Scan for the cell matching the given text and deliver its (x, y) coordinate at center. 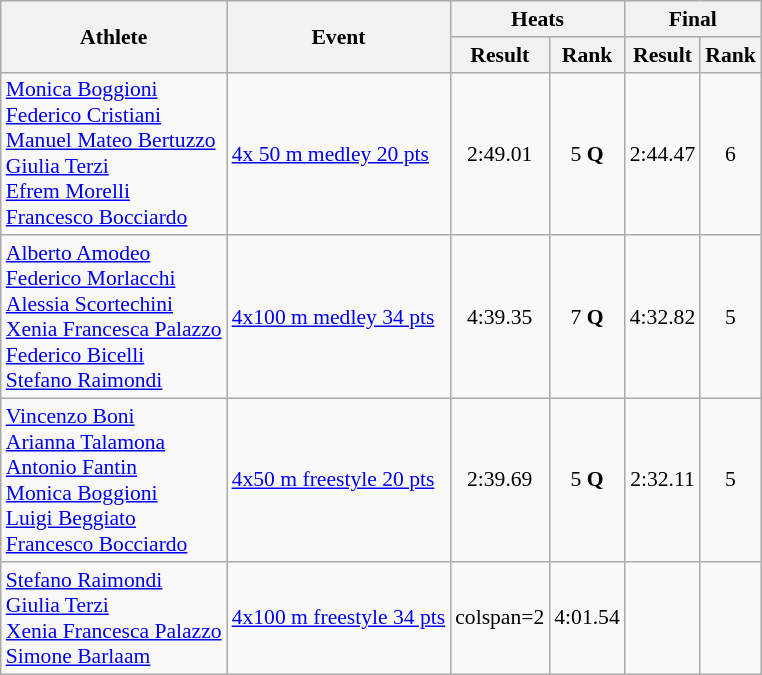
Monica BoggioniFederico CristianiManuel Mateo BertuzzoGiulia TerziEfrem MorelliFrancesco Bocciardo (114, 154)
Athlete (114, 36)
2:44.47 (662, 154)
4x 50 m medley 20 pts (339, 154)
Stefano RaimondiGiulia TerziXenia Francesca PalazzoSimone Barlaam (114, 618)
4x50 m freestyle 20 pts (339, 480)
Final (693, 19)
4:32.82 (662, 318)
4x100 m freestyle 34 pts (339, 618)
Vincenzo BoniArianna TalamonaAntonio FantinMonica BoggioniLuigi BeggiatoFrancesco Bocciardo (114, 480)
4:39.35 (500, 318)
4:01.54 (586, 618)
Event (339, 36)
4x100 m medley 34 pts (339, 318)
Alberto AmodeoFederico MorlacchiAlessia ScortechiniXenia Francesca PalazzoFederico BicelliStefano Raimondi (114, 318)
2:49.01 (500, 154)
7 Q (586, 318)
Heats (538, 19)
2:39.69 (500, 480)
6 (730, 154)
2:32.11 (662, 480)
colspan=2 (500, 618)
